Provide the [x, y] coordinate of the cell's center where the given text is located.  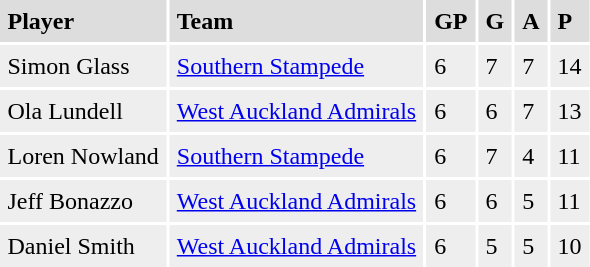
A [531, 21]
Daniel Smith [83, 246]
14 [570, 66]
P [570, 21]
4 [531, 156]
Simon Glass [83, 66]
Loren Nowland [83, 156]
GP [451, 21]
G [495, 21]
Team [296, 21]
Jeff Bonazzo [83, 201]
Ola Lundell [83, 111]
10 [570, 246]
13 [570, 111]
Player [83, 21]
